Capture the cell that displays the provided text and extract its (x, y) central coordinate. 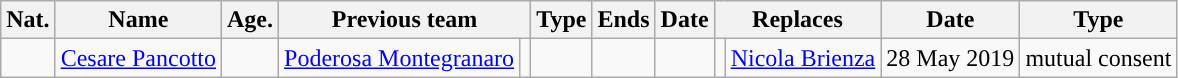
Poderosa Montegranaro (400, 58)
mutual consent (1098, 58)
Ends (624, 20)
Cesare Pancotto (138, 58)
Name (138, 20)
Replaces (798, 20)
Nicola Brienza (803, 58)
Age. (250, 20)
Previous team (405, 20)
Nat. (28, 20)
28 May 2019 (950, 58)
